Detect which cell encompasses the target text, then output its (X, Y) center coordinate. 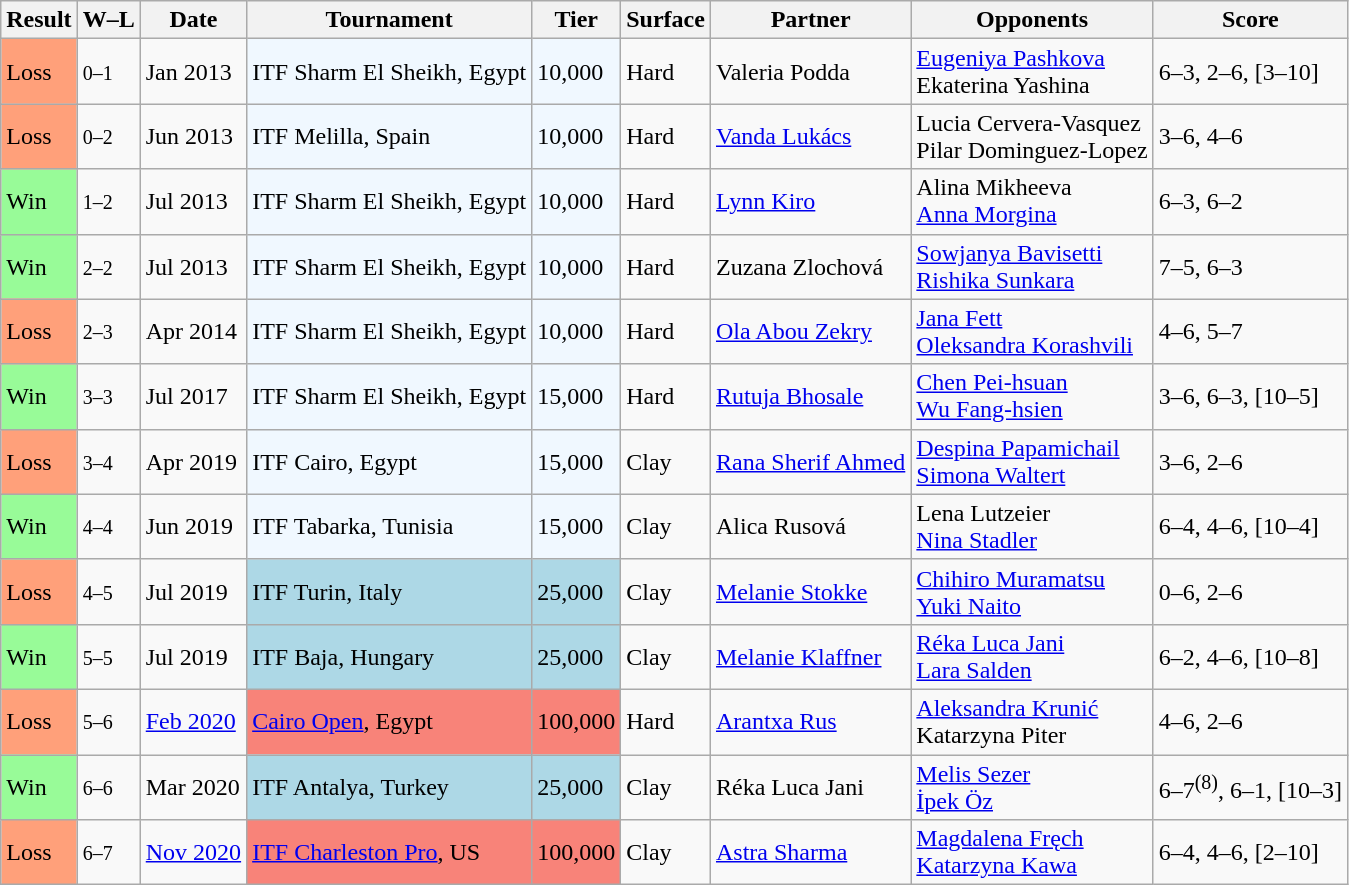
6–2, 4–6, [10–8] (1250, 656)
Jul 2017 (193, 396)
ITF Cairo, Egypt (390, 462)
4–4 (108, 526)
Result (39, 20)
Melanie Klaffner (810, 656)
Ola Abou Zekry (810, 332)
Feb 2020 (193, 722)
4–5 (108, 592)
Jun 2013 (193, 136)
0–6, 2–6 (1250, 592)
0–2 (108, 136)
5–5 (108, 656)
Despina Papamichail Simona Waltert (1032, 462)
Réka Luca Jani (810, 786)
ITF Baja, Hungary (390, 656)
6–7 (108, 852)
Tournament (390, 20)
Chen Pei-hsuan Wu Fang-hsien (1032, 396)
4–6, 2–6 (1250, 722)
ITF Turin, Italy (390, 592)
Nov 2020 (193, 852)
Jan 2013 (193, 72)
Date (193, 20)
Aleksandra Krunić Katarzyna Piter (1032, 722)
2–3 (108, 332)
2–2 (108, 266)
Zuzana Zlochová (810, 266)
Melis Sezer İpek Öz (1032, 786)
Score (1250, 20)
7–5, 6–3 (1250, 266)
Cairo Open, Egypt (390, 722)
Réka Luca Jani Lara Salden (1032, 656)
3–6, 6–3, [10–5] (1250, 396)
6–4, 4–6, [10–4] (1250, 526)
Melanie Stokke (810, 592)
Alica Rusová (810, 526)
6–3, 2–6, [3–10] (1250, 72)
Jun 2019 (193, 526)
Arantxa Rus (810, 722)
6–3, 6–2 (1250, 202)
Apr 2019 (193, 462)
Surface (666, 20)
Magdalena Fręch Katarzyna Kawa (1032, 852)
Jana Fett Oleksandra Korashvili (1032, 332)
Lena Lutzeier Nina Stadler (1032, 526)
6–7(8), 6–1, [10–3] (1250, 786)
4–6, 5–7 (1250, 332)
3–4 (108, 462)
6–6 (108, 786)
1–2 (108, 202)
Chihiro Muramatsu Yuki Naito (1032, 592)
Rana Sherif Ahmed (810, 462)
ITF Antalya, Turkey (390, 786)
3–3 (108, 396)
3–6, 4–6 (1250, 136)
W–L (108, 20)
Partner (810, 20)
Astra Sharma (810, 852)
Apr 2014 (193, 332)
Tier (576, 20)
Valeria Podda (810, 72)
0–1 (108, 72)
ITF Charleston Pro, US (390, 852)
Alina Mikheeva Anna Morgina (1032, 202)
Rutuja Bhosale (810, 396)
Sowjanya Bavisetti Rishika Sunkara (1032, 266)
6–4, 4–6, [2–10] (1250, 852)
Opponents (1032, 20)
Lynn Kiro (810, 202)
3–6, 2–6 (1250, 462)
Lucia Cervera-Vasquez Pilar Dominguez-Lopez (1032, 136)
ITF Tabarka, Tunisia (390, 526)
Mar 2020 (193, 786)
Vanda Lukács (810, 136)
5–6 (108, 722)
ITF Melilla, Spain (390, 136)
Eugeniya Pashkova Ekaterina Yashina (1032, 72)
